For the text-containing cell, return its midpoint in (X, Y) coordinate format. 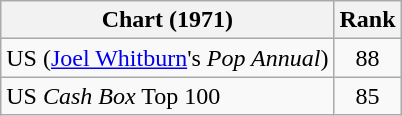
US Cash Box Top 100 (168, 96)
88 (368, 58)
Chart (1971) (168, 20)
Rank (368, 20)
85 (368, 96)
US (Joel Whitburn's Pop Annual) (168, 58)
